From the cell containing the given text, extract its center point as (X, Y) coordinate. 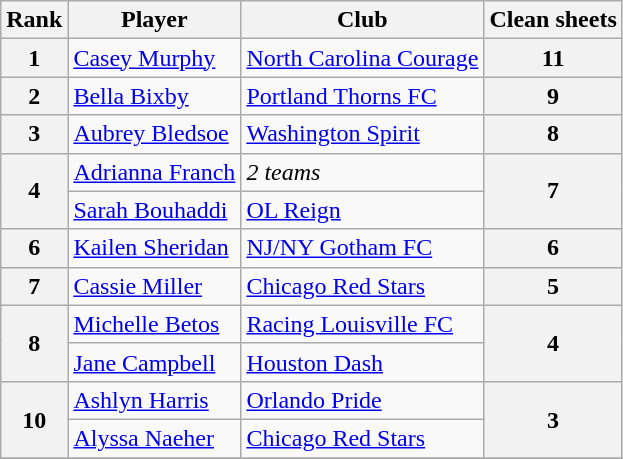
Bella Bixby (154, 96)
2 teams (362, 172)
OL Reign (362, 210)
Orlando Pride (362, 400)
10 (34, 419)
Racing Louisville FC (362, 324)
Rank (34, 20)
Casey Murphy (154, 58)
Player (154, 20)
9 (553, 96)
Portland Thorns FC (362, 96)
2 (34, 96)
Clean sheets (553, 20)
Washington Spirit (362, 134)
Aubrey Bledsoe (154, 134)
11 (553, 58)
5 (553, 286)
Cassie Miller (154, 286)
Kailen Sheridan (154, 248)
Club (362, 20)
Jane Campbell (154, 362)
North Carolina Courage (362, 58)
Michelle Betos (154, 324)
Sarah Bouhaddi (154, 210)
Ashlyn Harris (154, 400)
1 (34, 58)
Houston Dash (362, 362)
Alyssa Naeher (154, 438)
NJ/NY Gotham FC (362, 248)
Adrianna Franch (154, 172)
